From the cell containing the given text, extract its center point as [x, y] coordinate. 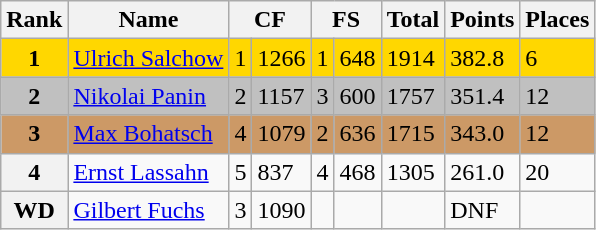
837 [282, 172]
648 [358, 58]
FS [346, 20]
20 [558, 172]
Nikolai Panin [148, 96]
Ernst Lassahn [148, 172]
1914 [413, 58]
DNF [482, 210]
600 [358, 96]
Places [558, 20]
636 [358, 134]
1715 [413, 134]
Points [482, 20]
1305 [413, 172]
Rank [34, 20]
Max Bohatsch [148, 134]
CF [270, 20]
WD [34, 210]
468 [358, 172]
261.0 [482, 172]
1266 [282, 58]
1757 [413, 96]
351.4 [482, 96]
343.0 [482, 134]
382.8 [482, 58]
Gilbert Fuchs [148, 210]
5 [240, 172]
Total [413, 20]
Name [148, 20]
1157 [282, 96]
Ulrich Salchow [148, 58]
1090 [282, 210]
6 [558, 58]
1079 [282, 134]
